Capture the cell that displays the provided text and extract its (x, y) central coordinate. 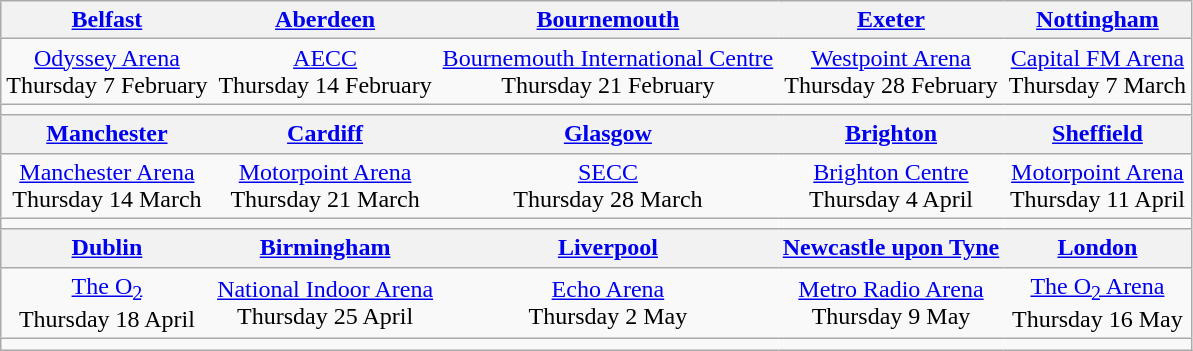
Sheffield (1098, 134)
Manchester (107, 134)
Exeter (891, 20)
Odyssey ArenaThursday 7 February (107, 72)
London (1098, 248)
Dublin (107, 248)
The O2 ArenaThursday 16 May (1098, 302)
Aberdeen (324, 20)
Westpoint ArenaThursday 28 February (891, 72)
Newcastle upon Tyne (891, 248)
Motorpoint ArenaThursday 11 April (1098, 186)
Nottingham (1098, 20)
Cardiff (324, 134)
Bournemouth International CentreThursday 21 February (608, 72)
Bournemouth (608, 20)
Motorpoint ArenaThursday 21 March (324, 186)
Metro Radio ArenaThursday 9 May (891, 302)
The O2Thursday 18 April (107, 302)
Manchester ArenaThursday 14 March (107, 186)
AECCThursday 14 February (324, 72)
Liverpool (608, 248)
National Indoor ArenaThursday 25 April (324, 302)
Capital FM ArenaThursday 7 March (1098, 72)
SECCThursday 28 March (608, 186)
Belfast (107, 20)
Brighton (891, 134)
Echo ArenaThursday 2 May (608, 302)
Birmingham (324, 248)
Glasgow (608, 134)
Brighton CentreThursday 4 April (891, 186)
